Output the [X, Y] coordinate of the center of the cell containing the given text.  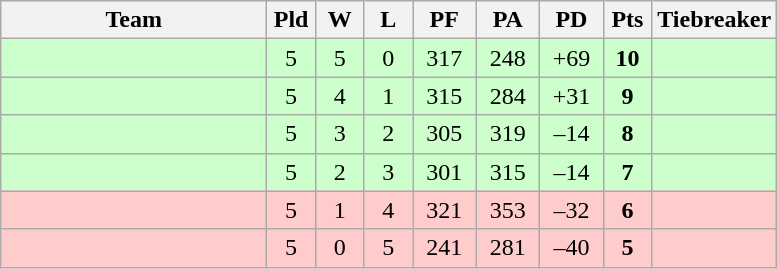
+31 [572, 96]
7 [628, 172]
–40 [572, 248]
Pld [292, 20]
W [340, 20]
PA [508, 20]
305 [444, 134]
353 [508, 210]
284 [508, 96]
+69 [572, 58]
PF [444, 20]
–32 [572, 210]
10 [628, 58]
L [388, 20]
Pts [628, 20]
317 [444, 58]
319 [508, 134]
PD [572, 20]
Team [134, 20]
8 [628, 134]
301 [444, 172]
Tiebreaker [714, 20]
241 [444, 248]
9 [628, 96]
6 [628, 210]
321 [444, 210]
281 [508, 248]
248 [508, 58]
